Capture the cell that displays the provided text and extract its (X, Y) central coordinate. 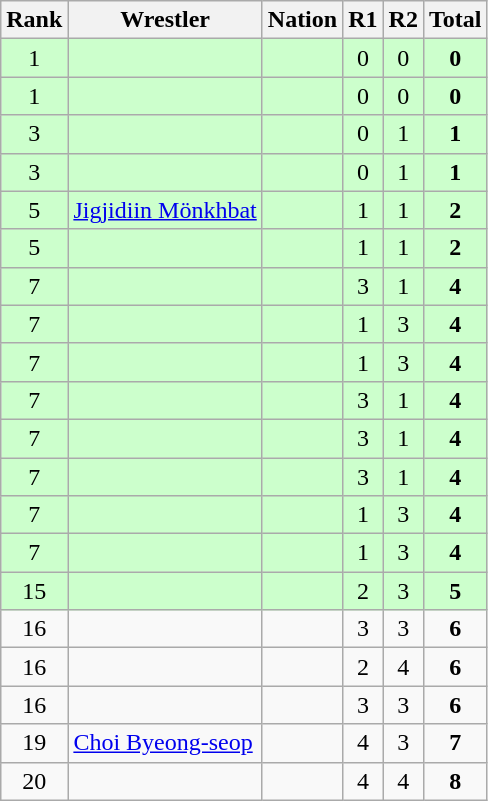
8 (455, 781)
Wrestler (165, 20)
19 (34, 743)
Jigjidiin Mönkhbat (165, 210)
Rank (34, 20)
15 (34, 591)
R1 (363, 20)
R2 (403, 20)
Nation (302, 20)
Choi Byeong-seop (165, 743)
Total (455, 20)
20 (34, 781)
